Determine the [X, Y] coordinate at the center of the cell enclosing the given text.  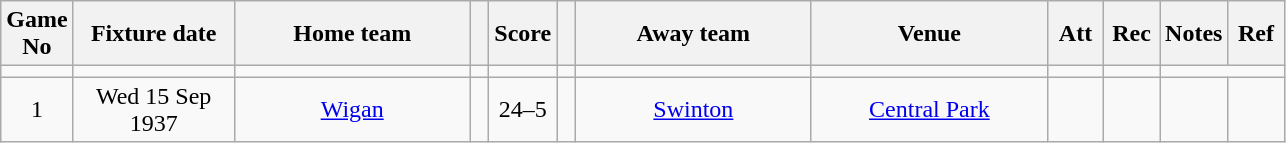
24–5 [523, 110]
Home team [352, 34]
Ref [1256, 34]
Central Park [929, 110]
Venue [929, 34]
Game No [37, 34]
1 [37, 110]
Score [523, 34]
Att [1075, 34]
Notes [1194, 34]
Away team [693, 34]
Wed 15 Sep 1937 [154, 110]
Swinton [693, 110]
Wigan [352, 110]
Rec [1132, 34]
Fixture date [154, 34]
